Pinpoint the cell where the given text exists, returning its (x, y) midpoint coordinate. 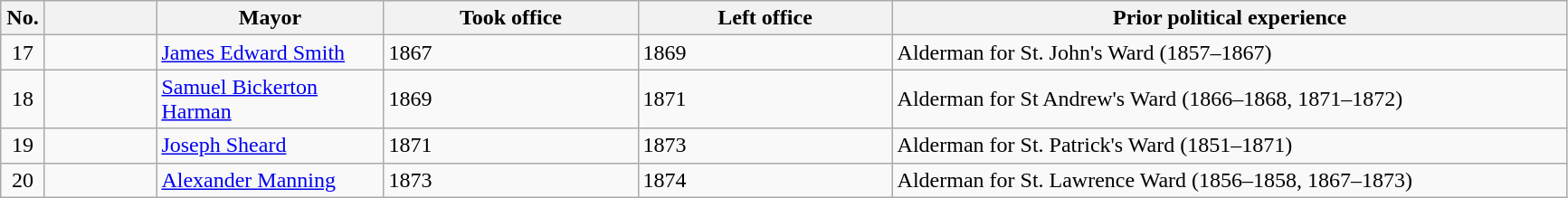
Alderman for St. Lawrence Ward (1856–1858, 1867–1873) (1230, 180)
20 (24, 180)
Samuel Bickerton Harman (270, 99)
1867 (510, 52)
18 (24, 99)
Mayor (270, 18)
Took office (510, 18)
1874 (765, 180)
Alexander Manning (270, 180)
Joseph Sheard (270, 146)
Prior political experience (1230, 18)
Alderman for St. Patrick's Ward (1851–1871) (1230, 146)
Alderman for St. John's Ward (1857–1867) (1230, 52)
Left office (765, 18)
19 (24, 146)
No. (24, 18)
17 (24, 52)
James Edward Smith (270, 52)
Alderman for St Andrew's Ward (1866–1868, 1871–1872) (1230, 99)
